Locate the cell with the specified text and output its (X, Y) center coordinate. 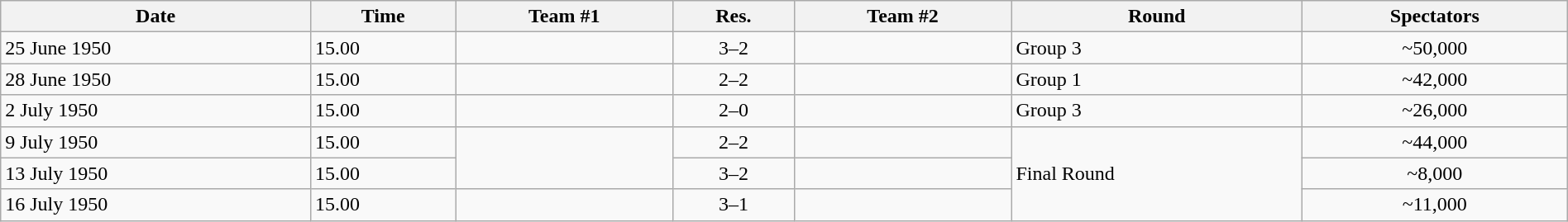
Round (1156, 17)
2 July 1950 (155, 111)
~44,000 (1434, 142)
28 June 1950 (155, 79)
~8,000 (1434, 173)
3–1 (734, 205)
16 July 1950 (155, 205)
13 July 1950 (155, 173)
~50,000 (1434, 48)
Team #2 (903, 17)
Final Round (1156, 173)
2–0 (734, 111)
Date (155, 17)
9 July 1950 (155, 142)
Group 1 (1156, 79)
Spectators (1434, 17)
Team #1 (564, 17)
~11,000 (1434, 205)
~26,000 (1434, 111)
Time (382, 17)
25 June 1950 (155, 48)
~42,000 (1434, 79)
Res. (734, 17)
